Output the [X, Y] coordinate of the center of the cell containing the given text.  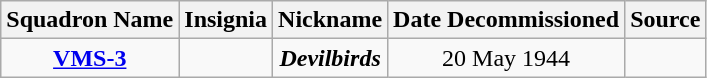
Squadron Name [90, 20]
Insignia [226, 20]
Date Decommissioned [506, 20]
Source [666, 20]
VMS-3 [90, 58]
Nickname [330, 20]
Devilbirds [330, 58]
20 May 1944 [506, 58]
